Find where the given text appears and provide that cell's center as (X, Y) coordinate. 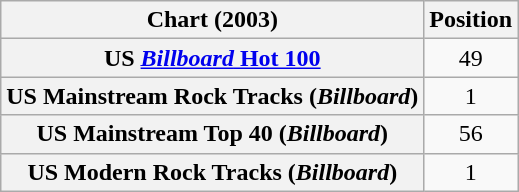
Chart (2003) (212, 20)
Position (471, 20)
49 (471, 58)
US Modern Rock Tracks (Billboard) (212, 172)
56 (471, 134)
US Mainstream Top 40 (Billboard) (212, 134)
US Mainstream Rock Tracks (Billboard) (212, 96)
US Billboard Hot 100 (212, 58)
